Locate the cell with the specified text and output its [x, y] center coordinate. 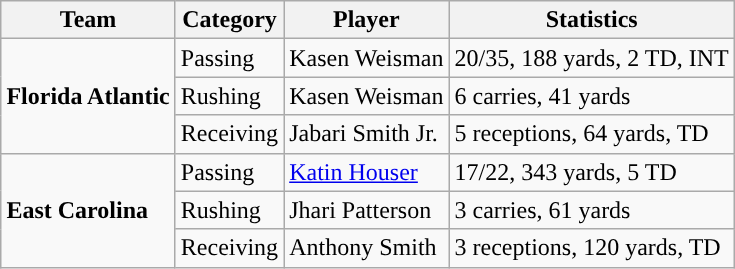
Statistics [592, 20]
Category [229, 20]
Team [88, 20]
Katin Houser [366, 172]
6 carries, 41 yards [592, 96]
Player [366, 20]
3 receptions, 120 yards, TD [592, 248]
Anthony Smith [366, 248]
Jhari Patterson [366, 210]
East Carolina [88, 210]
5 receptions, 64 yards, TD [592, 134]
Jabari Smith Jr. [366, 134]
20/35, 188 yards, 2 TD, INT [592, 58]
17/22, 343 yards, 5 TD [592, 172]
Florida Atlantic [88, 96]
3 carries, 61 yards [592, 210]
